Return the [x, y] coordinate for the center point of the cell that contains the specified text.  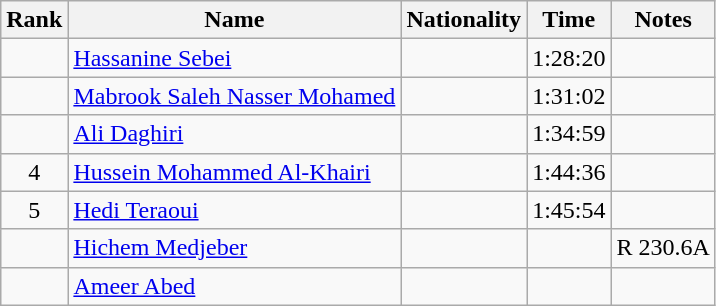
Hussein Mohammed Al-Khairi [234, 172]
1:28:20 [569, 58]
1:34:59 [569, 134]
1:45:54 [569, 210]
4 [34, 172]
Notes [663, 20]
Name [234, 20]
1:31:02 [569, 96]
R 230.6A [663, 248]
Rank [34, 20]
Nationality [464, 20]
Mabrook Saleh Nasser Mohamed [234, 96]
Ali Daghiri [234, 134]
Hedi Teraoui [234, 210]
Hassanine Sebei [234, 58]
1:44:36 [569, 172]
Ameer Abed [234, 286]
5 [34, 210]
Time [569, 20]
Hichem Medjeber [234, 248]
